Identify which cell holds the provided text, then report its [x, y] central coordinate. 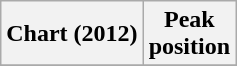
Peakposition [189, 34]
Chart (2012) [72, 34]
